Provide the (x, y) coordinate of the cell's center where the given text is located.  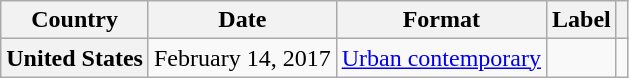
Urban contemporary (441, 58)
Format (441, 20)
Country (75, 20)
United States (75, 58)
Date (242, 20)
Label (582, 20)
February 14, 2017 (242, 58)
